For the text-containing cell, return its midpoint in (X, Y) coordinate format. 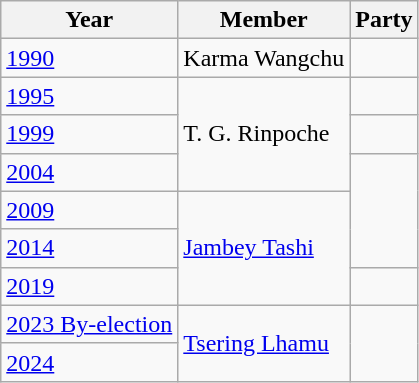
T. G. Rinpoche (264, 134)
2009 (90, 210)
Party (384, 20)
1990 (90, 58)
Jambey Tashi (264, 248)
Member (264, 20)
2014 (90, 248)
Karma Wangchu (264, 58)
Year (90, 20)
2004 (90, 172)
2024 (90, 362)
1995 (90, 96)
1999 (90, 134)
2023 By-election (90, 324)
Tsering Lhamu (264, 343)
2019 (90, 286)
